Pinpoint the cell where the given text exists, returning its [x, y] midpoint coordinate. 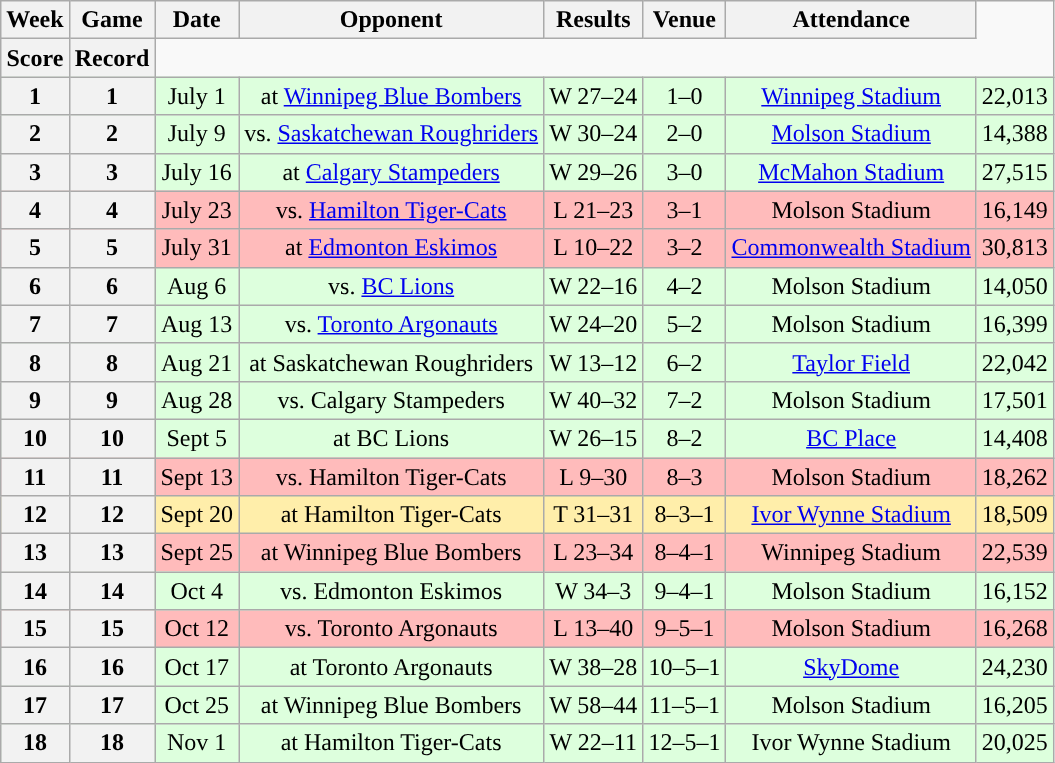
2–0 [684, 134]
Aug 21 [197, 362]
Aug 6 [197, 286]
Opponent [392, 20]
L 23–34 [594, 553]
July 9 [197, 134]
Aug 28 [197, 400]
Taylor Field [851, 362]
McMahon Stadium [851, 172]
4–2 [684, 286]
Sept 20 [197, 515]
16,149 [1014, 210]
Oct 4 [197, 591]
3–1 [684, 210]
16,399 [1014, 324]
9–5–1 [684, 629]
Nov 1 [197, 743]
Venue [684, 20]
Commonwealth Stadium [851, 248]
20,025 [1014, 743]
W 22–11 [594, 743]
Results [594, 20]
3–2 [684, 248]
BC Place [851, 438]
W 58–44 [594, 705]
L 10–22 [594, 248]
Score [35, 58]
14,408 [1014, 438]
July 23 [197, 210]
14,388 [1014, 134]
Record [112, 58]
27,515 [1014, 172]
22,042 [1014, 362]
W 22–16 [594, 286]
8–3 [684, 477]
L 13–40 [594, 629]
22,013 [1014, 96]
10–5–1 [684, 667]
vs. BC Lions [392, 286]
Aug 13 [197, 324]
30,813 [1014, 248]
8–4–1 [684, 553]
W 40–32 [594, 400]
L 9–30 [594, 477]
Oct 12 [197, 629]
16,205 [1014, 705]
Sept 5 [197, 438]
at Saskatchewan Roughriders [392, 362]
9–4–1 [684, 591]
W 26–15 [594, 438]
W 24–20 [594, 324]
vs. Calgary Stampeders [392, 400]
at Calgary Stampeders [392, 172]
W 38–28 [594, 667]
Attendance [851, 20]
W 27–24 [594, 96]
W 29–26 [594, 172]
14,050 [1014, 286]
vs. Saskatchewan Roughriders [392, 134]
Oct 25 [197, 705]
T 31–31 [594, 515]
Sept 25 [197, 553]
8–2 [684, 438]
11–5–1 [684, 705]
12–5–1 [684, 743]
18,509 [1014, 515]
24,230 [1014, 667]
W 13–12 [594, 362]
W 34–3 [594, 591]
July 1 [197, 96]
1–0 [684, 96]
at BC Lions [392, 438]
3–0 [684, 172]
18,262 [1014, 477]
8–3–1 [684, 515]
16,268 [1014, 629]
vs. Edmonton Eskimos [392, 591]
16,152 [1014, 591]
6–2 [684, 362]
22,539 [1014, 553]
July 31 [197, 248]
at Toronto Argonauts [392, 667]
7–2 [684, 400]
W 30–24 [594, 134]
Game [112, 20]
Oct 17 [197, 667]
5–2 [684, 324]
SkyDome [851, 667]
Week [35, 20]
July 16 [197, 172]
at Edmonton Eskimos [392, 248]
17,501 [1014, 400]
L 21–23 [594, 210]
Sept 13 [197, 477]
Date [197, 20]
